For the text-containing cell, return its midpoint in [X, Y] coordinate format. 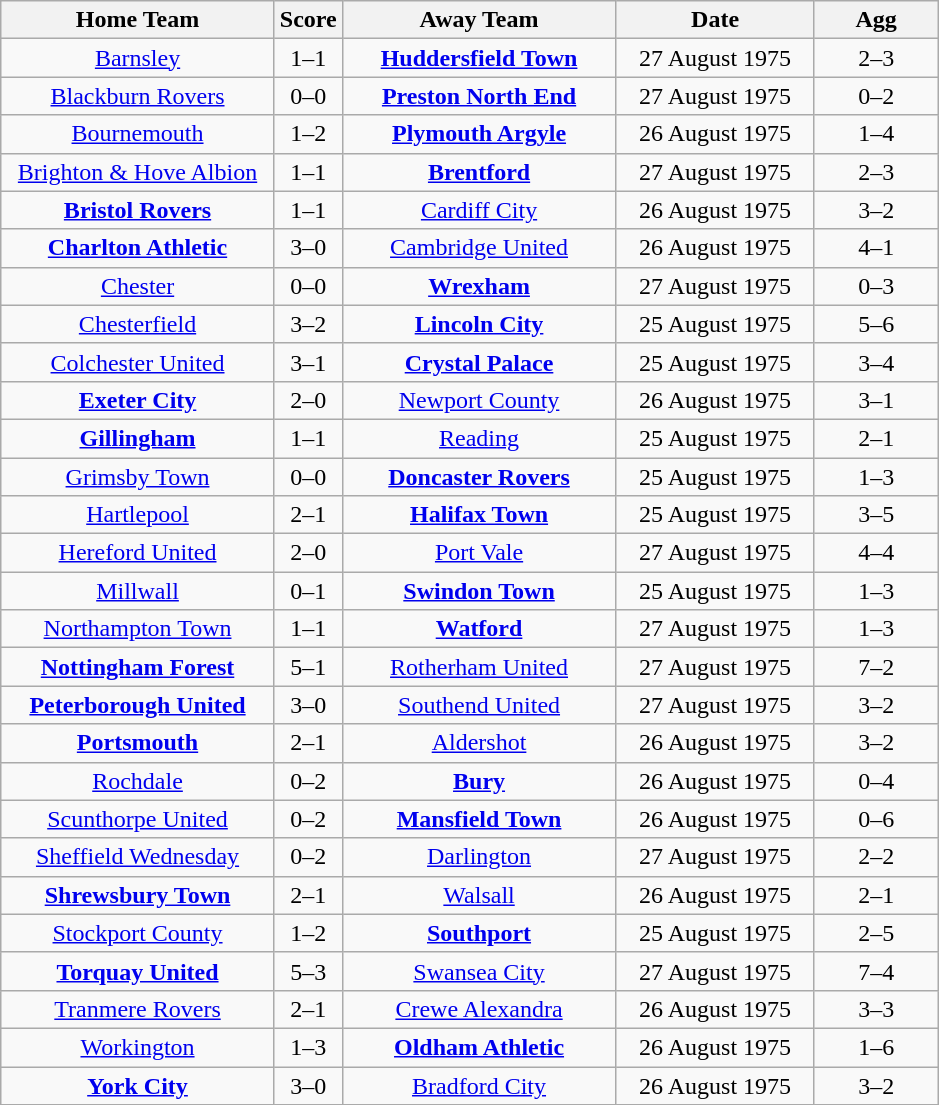
0–1 [308, 591]
Bury [479, 781]
Doncaster Rovers [479, 477]
Lincoln City [479, 324]
Swindon Town [479, 591]
Northampton Town [138, 629]
0–4 [876, 781]
Bradford City [479, 1085]
Workington [138, 1047]
Chester [138, 286]
Southend United [479, 705]
7–2 [876, 667]
2–2 [876, 857]
Tranmere Rovers [138, 1009]
Torquay United [138, 971]
1–6 [876, 1047]
5–3 [308, 971]
5–6 [876, 324]
Agg [876, 20]
Cambridge United [479, 248]
Swansea City [479, 971]
Brighton & Hove Albion [138, 172]
Mansfield Town [479, 819]
Cardiff City [479, 210]
3–3 [876, 1009]
Watford [479, 629]
Chesterfield [138, 324]
Brentford [479, 172]
2–5 [876, 933]
Nottingham Forest [138, 667]
Scunthorpe United [138, 819]
5–1 [308, 667]
Huddersfield Town [479, 58]
Newport County [479, 400]
Peterborough United [138, 705]
3–4 [876, 362]
Grimsby Town [138, 477]
0–6 [876, 819]
Hartlepool [138, 515]
Millwall [138, 591]
3–5 [876, 515]
Preston North End [479, 96]
Port Vale [479, 553]
Bournemouth [138, 134]
Exeter City [138, 400]
Barnsley [138, 58]
Home Team [138, 20]
Wrexham [479, 286]
Score [308, 20]
Southport [479, 933]
Shrewsbury Town [138, 895]
7–4 [876, 971]
Blackburn Rovers [138, 96]
Reading [479, 438]
Rochdale [138, 781]
1–4 [876, 134]
Halifax Town [479, 515]
Portsmouth [138, 743]
Oldham Athletic [479, 1047]
4–1 [876, 248]
Aldershot [479, 743]
Crewe Alexandra [479, 1009]
Crystal Palace [479, 362]
4–4 [876, 553]
Rotherham United [479, 667]
Charlton Athletic [138, 248]
Hereford United [138, 553]
Darlington [479, 857]
Walsall [479, 895]
Gillingham [138, 438]
Bristol Rovers [138, 210]
Sheffield Wednesday [138, 857]
0–3 [876, 286]
York City [138, 1085]
Away Team [479, 20]
Stockport County [138, 933]
Colchester United [138, 362]
Date [716, 20]
Plymouth Argyle [479, 134]
